Output the (X, Y) coordinate of the center of the cell containing the given text.  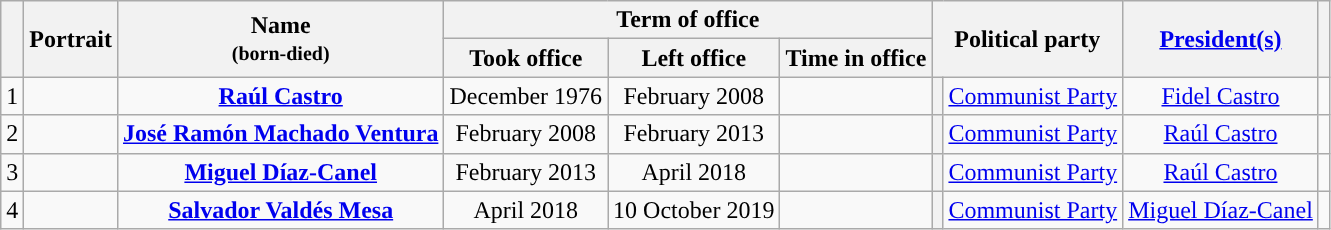
3 (12, 172)
4 (12, 210)
Took office (526, 58)
1 (12, 96)
Political party (1028, 39)
10 October 2019 (694, 210)
Name(born-died) (280, 39)
Left office (694, 58)
José Ramón Machado Ventura (280, 134)
Salvador Valdés Mesa (280, 210)
Term of office (688, 20)
2 (12, 134)
December 1976 (526, 96)
President(s) (1221, 39)
Portrait (71, 39)
Time in office (856, 58)
Fidel Castro (1221, 96)
